Output the [x, y] coordinate of the center of the cell containing the given text.  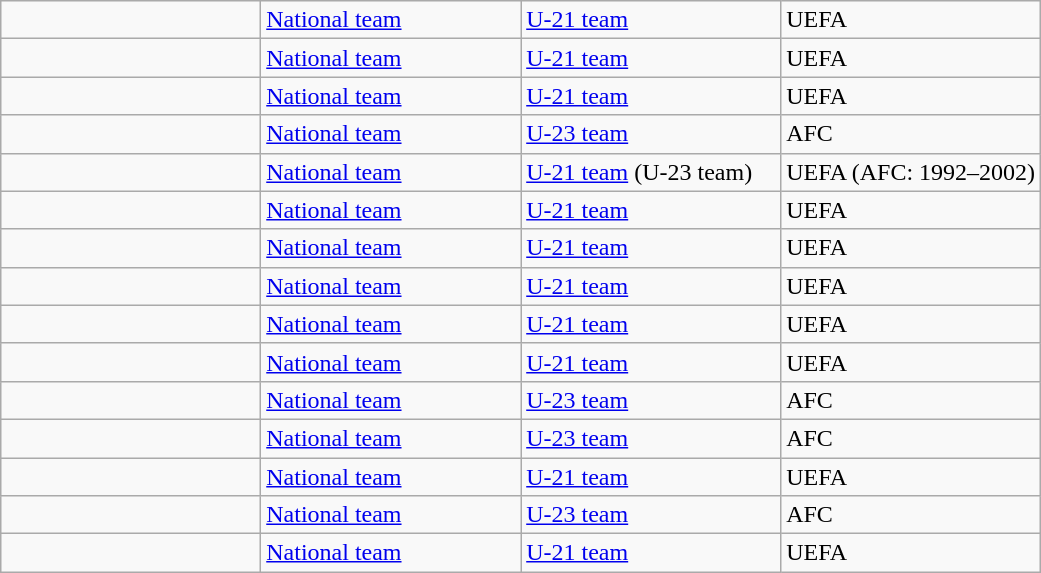
U-21 team (U-23 team) [651, 172]
UEFA (AFC: 1992–2002) [911, 172]
